Detect which cell encompasses the target text, then output its [x, y] center coordinate. 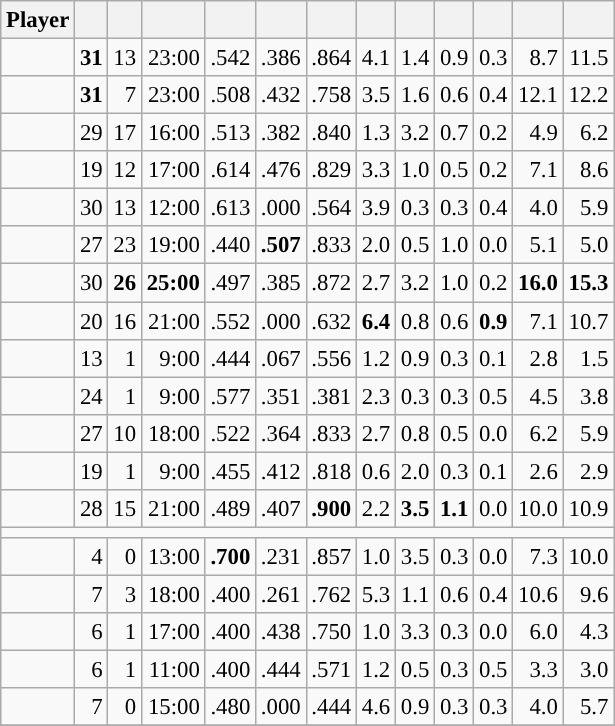
.614 [230, 170]
2.6 [538, 471]
.364 [281, 433]
.497 [230, 283]
2.9 [588, 471]
6.0 [538, 632]
.700 [230, 557]
0.7 [454, 133]
6.4 [376, 321]
3.0 [588, 670]
1.5 [588, 358]
.231 [281, 557]
.385 [281, 283]
29 [92, 133]
.507 [281, 245]
11:00 [173, 670]
28 [92, 509]
.476 [281, 170]
.351 [281, 396]
25:00 [173, 283]
.386 [281, 58]
.382 [281, 133]
5.7 [588, 707]
.864 [331, 58]
23 [124, 245]
15.3 [588, 283]
4.3 [588, 632]
.571 [331, 670]
17 [124, 133]
.829 [331, 170]
.872 [331, 283]
12:00 [173, 208]
10.6 [538, 594]
.440 [230, 245]
12 [124, 170]
24 [92, 396]
20 [92, 321]
19:00 [173, 245]
.381 [331, 396]
.577 [230, 396]
.480 [230, 707]
5.3 [376, 594]
10 [124, 433]
16 [124, 321]
16:00 [173, 133]
15 [124, 509]
.412 [281, 471]
.438 [281, 632]
.542 [230, 58]
.762 [331, 594]
.556 [331, 358]
.840 [331, 133]
5.0 [588, 245]
1.4 [416, 58]
4.1 [376, 58]
.513 [230, 133]
4.5 [538, 396]
.750 [331, 632]
.522 [230, 433]
5.1 [538, 245]
3 [124, 594]
1.6 [416, 95]
.489 [230, 509]
.455 [230, 471]
2.3 [376, 396]
.067 [281, 358]
10.7 [588, 321]
12.1 [538, 95]
.261 [281, 594]
Player [38, 20]
3.8 [588, 396]
4.9 [538, 133]
.552 [230, 321]
11.5 [588, 58]
26 [124, 283]
.613 [230, 208]
4.6 [376, 707]
13:00 [173, 557]
9.6 [588, 594]
12.2 [588, 95]
8.6 [588, 170]
10.9 [588, 509]
.564 [331, 208]
7.3 [538, 557]
.758 [331, 95]
1.3 [376, 133]
16.0 [538, 283]
.818 [331, 471]
3.9 [376, 208]
.508 [230, 95]
.407 [281, 509]
.857 [331, 557]
15:00 [173, 707]
.900 [331, 509]
4 [92, 557]
.632 [331, 321]
2.8 [538, 358]
.432 [281, 95]
8.7 [538, 58]
2.2 [376, 509]
